Scan for the cell matching the given text and deliver its [X, Y] coordinate at center. 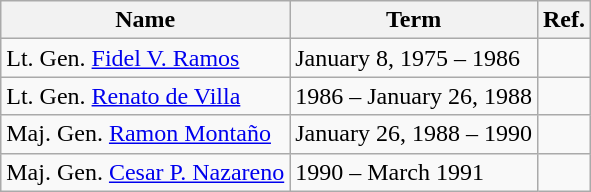
1990 – March 1991 [414, 172]
Maj. Gen. Ramon Montaño [146, 134]
1986 – January 26, 1988 [414, 96]
Name [146, 20]
Term [414, 20]
Lt. Gen. Renato de Villa [146, 96]
January 8, 1975 – 1986 [414, 58]
Lt. Gen. Fidel V. Ramos [146, 58]
Maj. Gen. Cesar P. Nazareno [146, 172]
Ref. [564, 20]
January 26, 1988 – 1990 [414, 134]
